Provide the [x, y] coordinate of the cell's center where the given text is located.  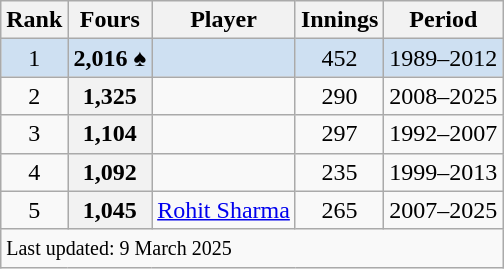
Rank [34, 20]
1,104 [110, 134]
Rohit Sharma [224, 210]
1,045 [110, 210]
235 [339, 172]
1992–2007 [444, 134]
5 [34, 210]
2,016 ♠ [110, 58]
297 [339, 134]
2008–2025 [444, 96]
4 [34, 172]
1,325 [110, 96]
265 [339, 210]
1989–2012 [444, 58]
290 [339, 96]
Fours [110, 20]
Innings [339, 20]
Last updated: 9 March 2025 [252, 248]
2 [34, 96]
1,092 [110, 172]
1 [34, 58]
452 [339, 58]
Player [224, 20]
3 [34, 134]
1999–2013 [444, 172]
2007–2025 [444, 210]
Period [444, 20]
